Identify which cell holds the provided text, then report its [X, Y] central coordinate. 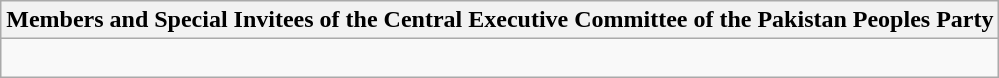
Members and Special Invitees of the Central Executive Committee of the Pakistan Peoples Party [500, 20]
